Locate the cell with the specified text and output its (X, Y) center coordinate. 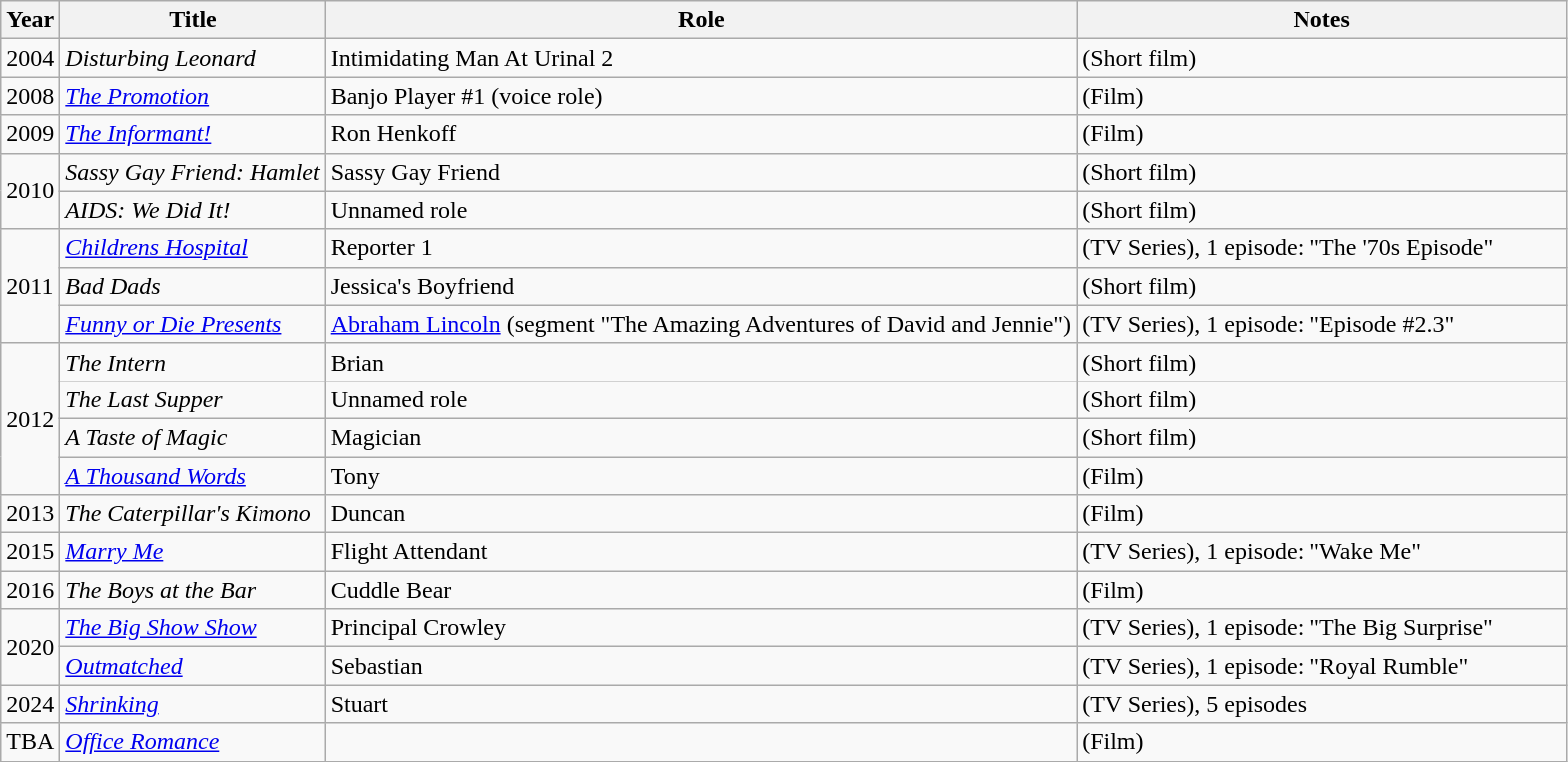
2013 (30, 514)
(TV Series), 1 episode: "Wake Me" (1321, 552)
2004 (30, 58)
AIDS: We Did It! (193, 210)
Sassy Gay Friend (701, 172)
2010 (30, 191)
2012 (30, 418)
Funny or Die Presents (193, 324)
TBA (30, 742)
Intimidating Man At Urinal 2 (701, 58)
(TV Series), 1 episode: "The Big Surprise" (1321, 628)
Duncan (701, 514)
The Caterpillar's Kimono (193, 514)
2008 (30, 96)
Sebastian (701, 666)
A Taste of Magic (193, 437)
Childrens Hospital (193, 248)
Office Romance (193, 742)
The Boys at the Bar (193, 590)
The Big Show Show (193, 628)
2016 (30, 590)
Sassy Gay Friend: Hamlet (193, 172)
Brian (701, 362)
The Informant! (193, 134)
Cuddle Bear (701, 590)
Bad Dads (193, 286)
The Promotion (193, 96)
Magician (701, 437)
(TV Series), 1 episode: "Royal Rumble" (1321, 666)
Marry Me (193, 552)
A Thousand Words (193, 476)
Disturbing Leonard (193, 58)
Tony (701, 476)
2024 (30, 704)
Role (701, 20)
(TV Series), 1 episode: "Episode #2.3" (1321, 324)
Stuart (701, 704)
Title (193, 20)
Year (30, 20)
(TV Series), 1 episode: "The '70s Episode" (1321, 248)
The Last Supper (193, 399)
Flight Attendant (701, 552)
2009 (30, 134)
2020 (30, 647)
Notes (1321, 20)
Banjo Player #1 (voice role) (701, 96)
2015 (30, 552)
Abraham Lincoln (segment "The Amazing Adventures of David and Jennie") (701, 324)
Jessica's Boyfriend (701, 286)
Principal Crowley (701, 628)
Ron Henkoff (701, 134)
Reporter 1 (701, 248)
2011 (30, 286)
(TV Series), 5 episodes (1321, 704)
Shrinking (193, 704)
The Intern (193, 362)
Outmatched (193, 666)
